Identify which cell holds the provided text, then report its (x, y) central coordinate. 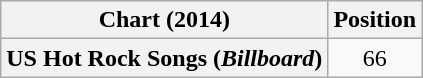
Position (375, 20)
US Hot Rock Songs (Billboard) (164, 58)
66 (375, 58)
Chart (2014) (164, 20)
